Provide the (X, Y) coordinate of the cell's center where the given text is located.  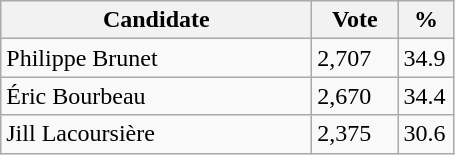
34.4 (426, 96)
2,707 (355, 58)
Candidate (156, 20)
2,670 (355, 96)
34.9 (426, 58)
% (426, 20)
Vote (355, 20)
Jill Lacoursière (156, 134)
Philippe Brunet (156, 58)
2,375 (355, 134)
Éric Bourbeau (156, 96)
30.6 (426, 134)
